Detect which cell encompasses the target text, then output its [X, Y] center coordinate. 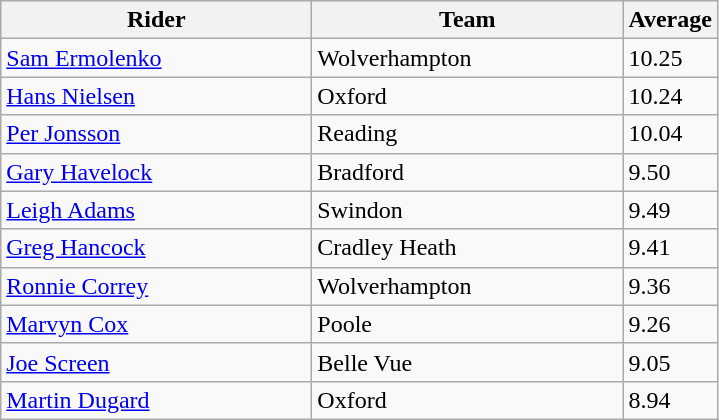
Greg Hancock [156, 248]
9.41 [670, 248]
Team [468, 20]
Ronnie Correy [156, 286]
9.36 [670, 286]
Gary Havelock [156, 172]
Cradley Heath [468, 248]
10.04 [670, 134]
Joe Screen [156, 362]
9.26 [670, 324]
9.05 [670, 362]
Reading [468, 134]
10.24 [670, 96]
Leigh Adams [156, 210]
9.49 [670, 210]
10.25 [670, 58]
Rider [156, 20]
Poole [468, 324]
9.50 [670, 172]
Martin Dugard [156, 400]
Per Jonsson [156, 134]
Bradford [468, 172]
Swindon [468, 210]
Hans Nielsen [156, 96]
Sam Ermolenko [156, 58]
8.94 [670, 400]
Belle Vue [468, 362]
Average [670, 20]
Marvyn Cox [156, 324]
